Determine the (x, y) coordinate at the center of the cell enclosing the given text.  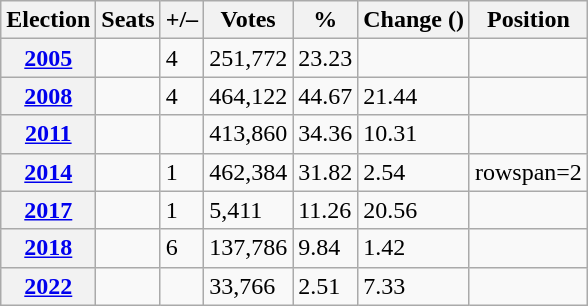
2.54 (414, 172)
2014 (48, 172)
9.84 (326, 248)
Votes (248, 20)
20.56 (414, 210)
2018 (48, 248)
464,122 (248, 96)
2.51 (326, 286)
2005 (48, 58)
rowspan=2 (528, 172)
Change () (414, 20)
413,860 (248, 134)
462,384 (248, 172)
33,766 (248, 286)
7.33 (414, 286)
31.82 (326, 172)
10.31 (414, 134)
2017 (48, 210)
251,772 (248, 58)
2022 (48, 286)
1.42 (414, 248)
34.36 (326, 134)
5,411 (248, 210)
21.44 (414, 96)
2011 (48, 134)
+/– (182, 20)
23.23 (326, 58)
Election (48, 20)
Position (528, 20)
44.67 (326, 96)
137,786 (248, 248)
% (326, 20)
6 (182, 248)
11.26 (326, 210)
2008 (48, 96)
Seats (128, 20)
